Pinpoint the cell where the given text exists, returning its [x, y] midpoint coordinate. 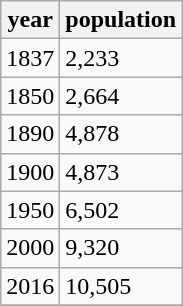
1850 [30, 96]
9,320 [121, 248]
1950 [30, 210]
4,878 [121, 134]
2016 [30, 286]
2,233 [121, 58]
1890 [30, 134]
population [121, 20]
1900 [30, 172]
1837 [30, 58]
10,505 [121, 286]
2,664 [121, 96]
year [30, 20]
6,502 [121, 210]
2000 [30, 248]
4,873 [121, 172]
